Determine the [X, Y] coordinate at the center of the cell enclosing the given text.  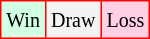
Loss [126, 20]
Win [24, 20]
Draw [72, 20]
